For the text-containing cell, return its midpoint in [X, Y] coordinate format. 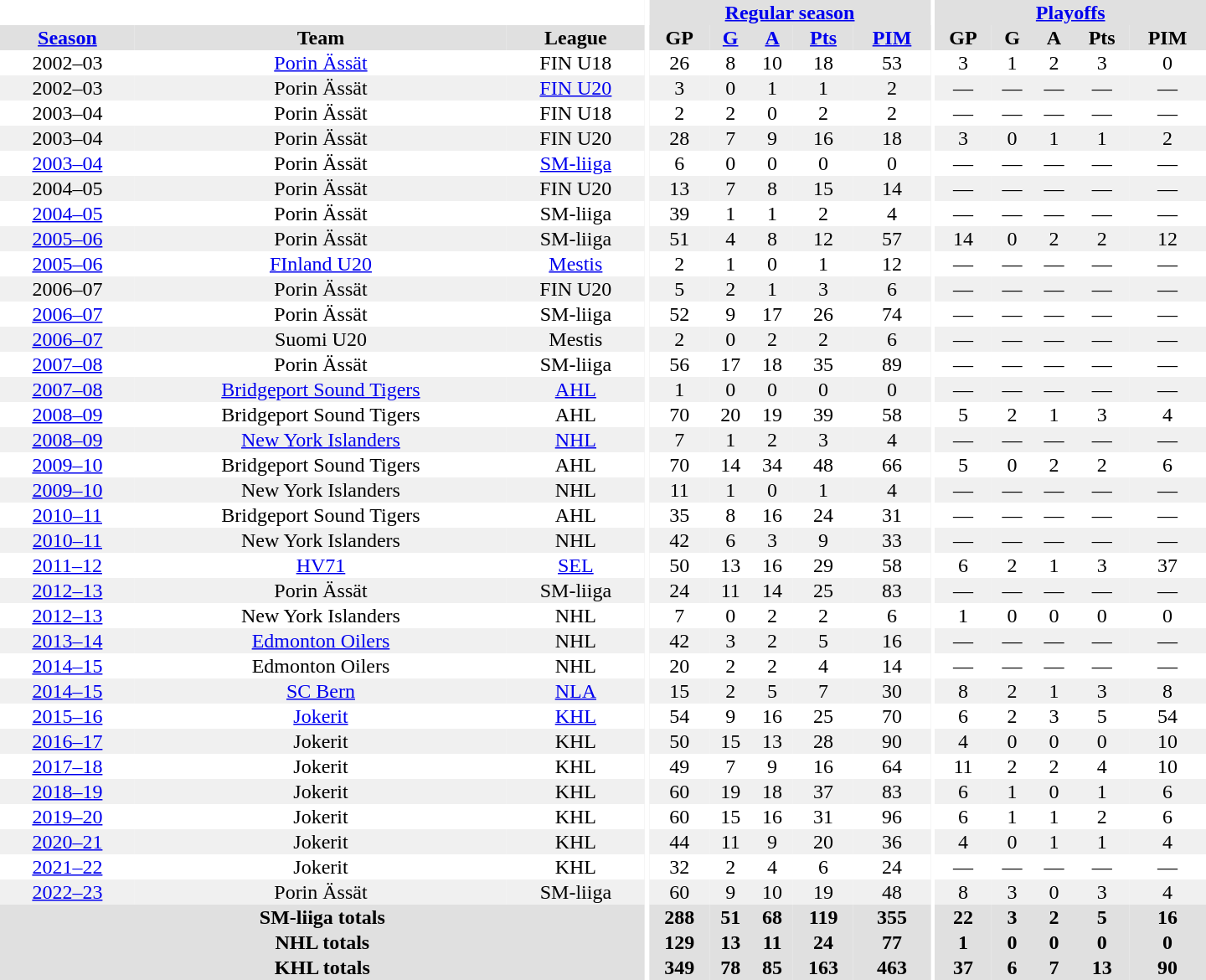
53 [892, 63]
2021–22 [67, 867]
Team [321, 38]
32 [679, 867]
2020–21 [67, 842]
2018–19 [67, 792]
2011–12 [67, 565]
163 [823, 967]
League [576, 38]
78 [730, 967]
89 [892, 364]
74 [892, 314]
129 [679, 942]
30 [892, 691]
49 [679, 766]
2016–17 [67, 741]
64 [892, 766]
36 [892, 842]
463 [892, 967]
2015–16 [67, 716]
2013–14 [67, 641]
SC Bern [321, 691]
66 [892, 465]
KHL totals [322, 967]
NHL totals [322, 942]
Suomi U20 [321, 339]
119 [823, 917]
FInland U20 [321, 264]
85 [772, 967]
349 [679, 967]
2022–23 [67, 892]
77 [892, 942]
44 [679, 842]
Playoffs [1070, 13]
2019–20 [67, 817]
34 [772, 465]
96 [892, 817]
288 [679, 917]
SEL [576, 565]
29 [823, 565]
22 [963, 917]
355 [892, 917]
33 [892, 540]
Regular season [790, 13]
52 [679, 314]
57 [892, 239]
2017–18 [67, 766]
Season [67, 38]
56 [679, 364]
NLA [576, 691]
HV71 [321, 565]
68 [772, 917]
SM-liiga totals [322, 917]
